Extract the [X, Y] coordinate from the center of the cell holding the provided text.  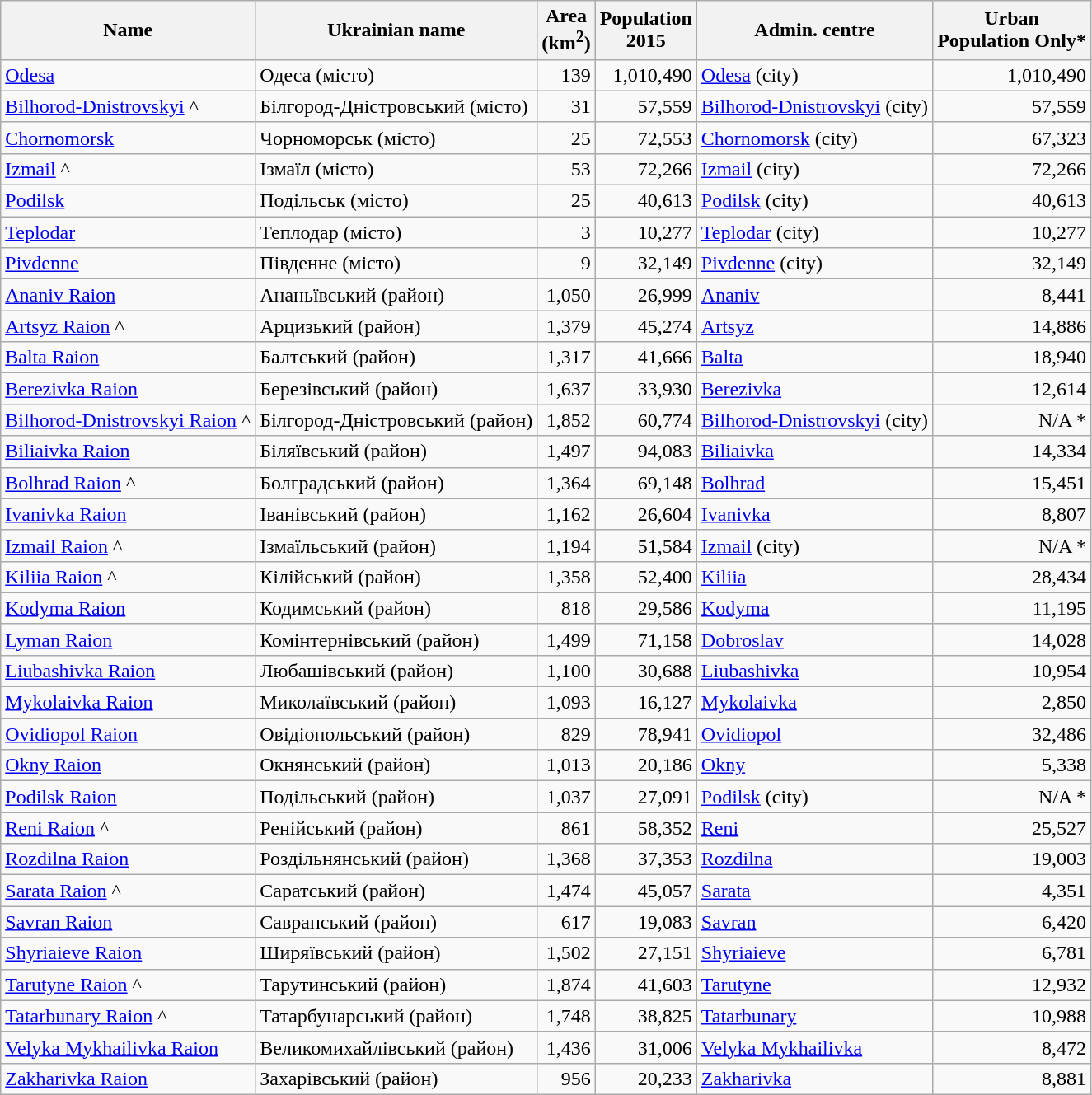
19,083 [646, 922]
Podilsk Raion [129, 797]
Mykolaivka [814, 703]
20,186 [646, 765]
Татарбунарський (район) [396, 1016]
15,451 [1012, 483]
Odesa [129, 75]
8,441 [1012, 295]
52,400 [646, 577]
Біляївський (район) [396, 452]
Великомихайлівський (район) [396, 1047]
Чорноморськ (місто) [396, 138]
Pivdenne [129, 264]
Zakharivka [814, 1079]
Artsyz Raion ^ [129, 326]
Арцизький (район) [396, 326]
41,666 [646, 358]
Savran [814, 922]
14,886 [1012, 326]
Bolhrad [814, 483]
31,006 [646, 1047]
Area (km2) [566, 30]
818 [566, 608]
8,881 [1012, 1079]
Ананьївський (район) [396, 295]
Odesa (city) [814, 75]
1,194 [566, 545]
1,499 [566, 639]
1,637 [566, 389]
Name [129, 30]
Velyka Mykhailivka Raion [129, 1047]
1,379 [566, 326]
67,323 [1012, 138]
1,317 [566, 358]
25,527 [1012, 828]
18,940 [1012, 358]
139 [566, 75]
Савранський (район) [396, 922]
60,774 [646, 420]
1,368 [566, 859]
Balta Raion [129, 358]
Biliaivka [814, 452]
Sarata Raion ^ [129, 891]
Dobroslav [814, 639]
28,434 [1012, 577]
26,999 [646, 295]
Reni [814, 828]
30,688 [646, 671]
8,472 [1012, 1047]
Rozdilna Raion [129, 859]
1,050 [566, 295]
16,127 [646, 703]
Mykolaivka Raion [129, 703]
Artsyz [814, 326]
1,874 [566, 985]
20,233 [646, 1079]
Izmail ^ [129, 169]
1,852 [566, 420]
Ivanivka [814, 514]
Liubashivka Raion [129, 671]
Berezivka Raion [129, 389]
Іванівський (район) [396, 514]
Ovidiopol Raion [129, 734]
Tatarbunary [814, 1016]
94,083 [646, 452]
Bilhorod-Dnistrovskyi Raion ^ [129, 420]
Кілійський (район) [396, 577]
1,748 [566, 1016]
72,553 [646, 138]
Південне (місто) [396, 264]
Кодимський (район) [396, 608]
6,420 [1012, 922]
8,807 [1012, 514]
1,013 [566, 765]
Ширяївський (район) [396, 953]
1,100 [566, 671]
Tarutyne [814, 985]
33,930 [646, 389]
Chornomorsk [129, 138]
Роздільнянський (район) [396, 859]
Подільський (район) [396, 797]
2,850 [1012, 703]
69,148 [646, 483]
45,274 [646, 326]
Tarutyne Raion ^ [129, 985]
51,584 [646, 545]
1,474 [566, 891]
Ananiv [814, 295]
Балтський (район) [396, 358]
Ізмаїльський (район) [396, 545]
1,037 [566, 797]
41,603 [646, 985]
Bilhorod-Dnistrovskyi ^ [129, 106]
Білгород-Дністровський (місто) [396, 106]
Okny [814, 765]
5,338 [1012, 765]
32,486 [1012, 734]
829 [566, 734]
1,497 [566, 452]
Teplodar (city) [814, 232]
19,003 [1012, 859]
Rozdilna [814, 859]
Tatarbunary Raion ^ [129, 1016]
861 [566, 828]
1,358 [566, 577]
12,932 [1012, 985]
Okny Raion [129, 765]
10,988 [1012, 1016]
Shyriaieve Raion [129, 953]
Lyman Raion [129, 639]
1,162 [566, 514]
617 [566, 922]
Теплодар (місто) [396, 232]
Ananiv Raion [129, 295]
45,057 [646, 891]
Pivdenne (city) [814, 264]
Berezivka [814, 389]
Ренійський (район) [396, 828]
Shyriaieve [814, 953]
9 [566, 264]
1,364 [566, 483]
Kiliia Raion ^ [129, 577]
Березівський (район) [396, 389]
Bolhrad Raion ^ [129, 483]
Urban Population Only* [1012, 30]
29,586 [646, 608]
53 [566, 169]
27,151 [646, 953]
Zakharivka Raion [129, 1079]
11,195 [1012, 608]
10,954 [1012, 671]
Ізмаїл (місто) [396, 169]
Admin. centre [814, 30]
Balta [814, 358]
Саратський (район) [396, 891]
Ovidiopol [814, 734]
Подільськ (місто) [396, 201]
Population 2015 [646, 30]
Ivanivka Raion [129, 514]
Комінтернівський (район) [396, 639]
1,436 [566, 1047]
Окнянський (район) [396, 765]
Savran Raion [129, 922]
Любашівський (район) [396, 671]
Болградський (район) [396, 483]
3 [566, 232]
Reni Raion ^ [129, 828]
Білгород-Дністровський (район) [396, 420]
6,781 [1012, 953]
78,941 [646, 734]
Teplodar [129, 232]
Тарутинський (район) [396, 985]
Chornomorsk (city) [814, 138]
71,158 [646, 639]
58,352 [646, 828]
Овідіопольський (район) [396, 734]
Kodyma Raion [129, 608]
27,091 [646, 797]
14,028 [1012, 639]
Podilsk [129, 201]
Захарівський (район) [396, 1079]
Kiliia [814, 577]
Одеса (місто) [396, 75]
37,353 [646, 859]
Миколаївський (район) [396, 703]
Kodyma [814, 608]
Izmail Raion ^ [129, 545]
Sarata [814, 891]
4,351 [1012, 891]
12,614 [1012, 389]
956 [566, 1079]
Ukrainian name [396, 30]
14,334 [1012, 452]
Biliaivka Raion [129, 452]
38,825 [646, 1016]
26,604 [646, 514]
Velyka Mykhailivka [814, 1047]
Liubashivka [814, 671]
1,502 [566, 953]
31 [566, 106]
1,093 [566, 703]
